Extract the (x, y) coordinate from the center of the cell holding the provided text.  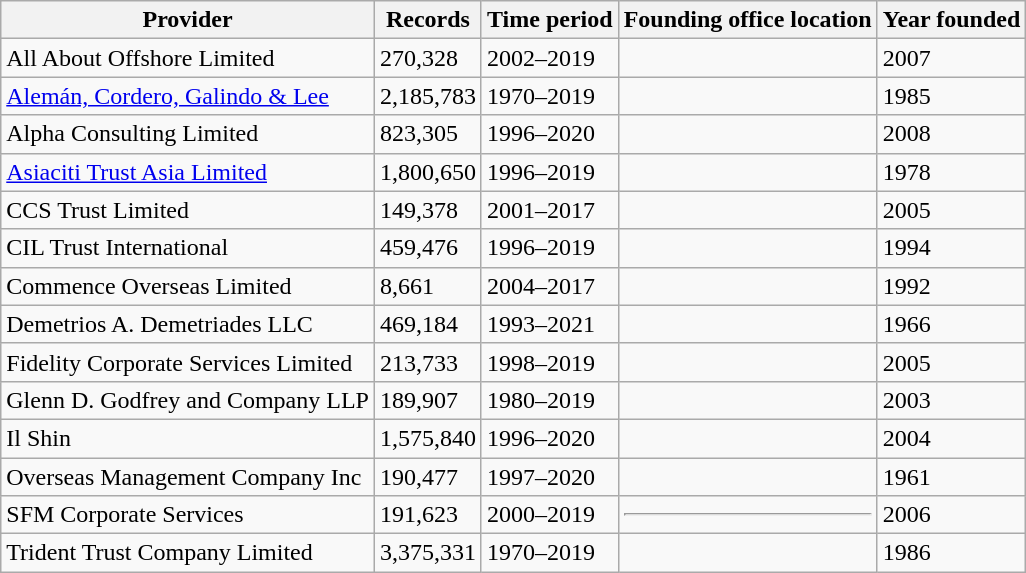
Glenn D. Godfrey and Company LLP (188, 400)
2008 (952, 134)
190,477 (428, 477)
1992 (952, 286)
1961 (952, 477)
1986 (952, 553)
1994 (952, 248)
2,185,783 (428, 96)
1993–2021 (550, 324)
Commence Overseas Limited (188, 286)
213,733 (428, 362)
Demetrios A. Demetriades LLC (188, 324)
Founding office location (748, 20)
2001–2017 (550, 210)
CIL Trust International (188, 248)
2002–2019 (550, 58)
2004–2017 (550, 286)
1997–2020 (550, 477)
2003 (952, 400)
Provider (188, 20)
1966 (952, 324)
Year founded (952, 20)
2007 (952, 58)
1,575,840 (428, 438)
191,623 (428, 515)
Alpha Consulting Limited (188, 134)
2006 (952, 515)
Asiaciti Trust Asia Limited (188, 172)
469,184 (428, 324)
1998–2019 (550, 362)
270,328 (428, 58)
Alemán, Cordero, Galindo & Lee (188, 96)
Fidelity Corporate Services Limited (188, 362)
1978 (952, 172)
823,305 (428, 134)
Overseas Management Company Inc (188, 477)
149,378 (428, 210)
1985 (952, 96)
Time period (550, 20)
1,800,650 (428, 172)
2000–2019 (550, 515)
459,476 (428, 248)
SFM Corporate Services (188, 515)
2004 (952, 438)
3,375,331 (428, 553)
Il Shin (188, 438)
189,907 (428, 400)
8,661 (428, 286)
Trident Trust Company Limited (188, 553)
CCS Trust Limited (188, 210)
1980–2019 (550, 400)
Records (428, 20)
All About Offshore Limited (188, 58)
